Return (x, y) of the center of cell containing provided text 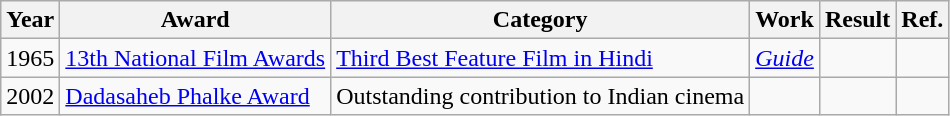
Category (540, 20)
Guide (785, 58)
2002 (30, 96)
Award (196, 20)
Outstanding contribution to Indian cinema (540, 96)
1965 (30, 58)
13th National Film Awards (196, 58)
Work (785, 20)
Third Best Feature Film in Hindi (540, 58)
Year (30, 20)
Ref. (922, 20)
Dadasaheb Phalke Award (196, 96)
Result (857, 20)
